Return (x, y) of the center of cell containing provided text 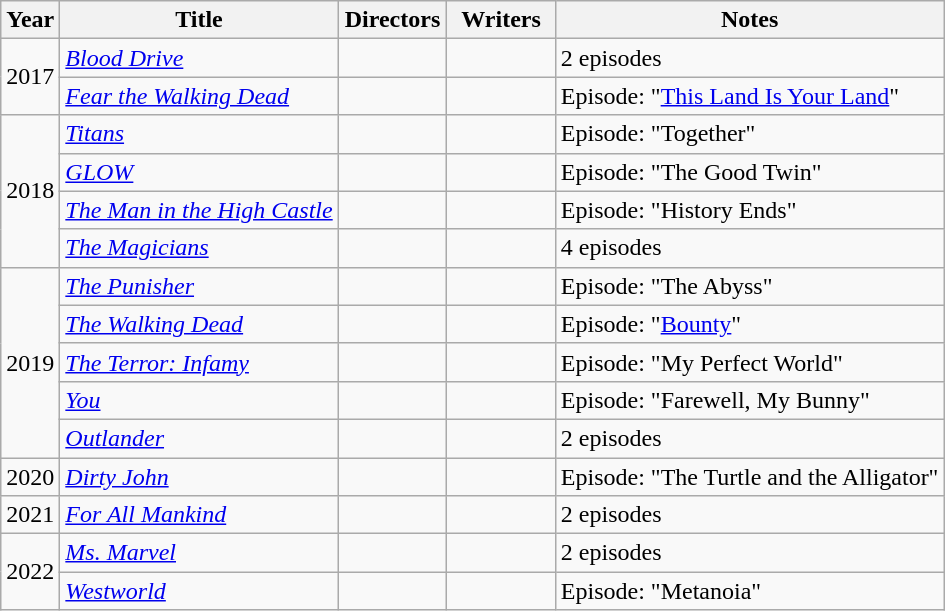
Episode: "Bounty" (750, 324)
Episode: "This Land Is Your Land" (750, 96)
The Man in the High Castle (199, 210)
Notes (750, 20)
Title (199, 20)
Episode: "The Turtle and the Alligator" (750, 477)
Episode: "The Good Twin" (750, 172)
Episode: "The Abyss" (750, 286)
The Walking Dead (199, 324)
Ms. Marvel (199, 553)
Episode: "Together" (750, 134)
4 episodes (750, 248)
Blood Drive (199, 58)
Episode: "My Perfect World" (750, 362)
The Terror: Infamy (199, 362)
2019 (30, 362)
Fear the Walking Dead (199, 96)
Writers (502, 20)
The Punisher (199, 286)
2021 (30, 515)
Titans (199, 134)
Directors (392, 20)
Episode: "History Ends" (750, 210)
You (199, 400)
Episode: "Metanoia" (750, 591)
The Magicians (199, 248)
For All Mankind (199, 515)
2020 (30, 477)
Dirty John (199, 477)
Episode: "Farewell, My Bunny" (750, 400)
GLOW (199, 172)
2017 (30, 77)
Outlander (199, 438)
2022 (30, 572)
Year (30, 20)
2018 (30, 191)
Westworld (199, 591)
